Identify which cell holds the provided text, then report its (X, Y) central coordinate. 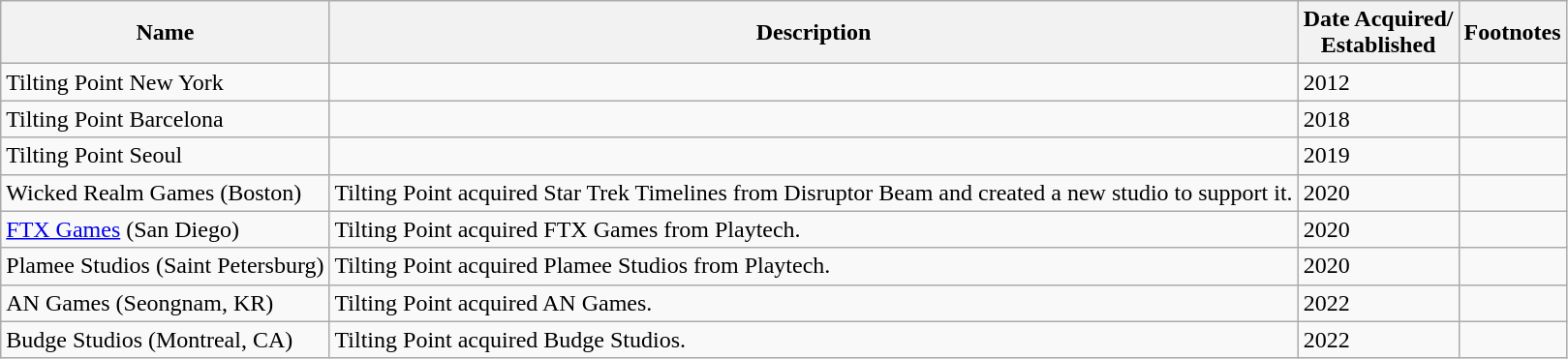
Tilting Point acquired Plamee Studios from Playtech. (814, 266)
Tilting Point Seoul (165, 156)
Plamee Studios (Saint Petersburg) (165, 266)
Tilting Point acquired FTX Games from Playtech. (814, 229)
Date Acquired/Established (1378, 33)
Wicked Realm Games (Boston) (165, 193)
2018 (1378, 119)
Name (165, 33)
FTX Games (San Diego) (165, 229)
Tilting Point Barcelona (165, 119)
AN Games (Seongnam, KR) (165, 303)
Tilting Point New York (165, 82)
Footnotes (1513, 33)
Description (814, 33)
Budge Studios (Montreal, CA) (165, 340)
2019 (1378, 156)
2012 (1378, 82)
Tilting Point acquired AN Games. (814, 303)
Tilting Point acquired Budge Studios. (814, 340)
Tilting Point acquired Star Trek Timelines from Disruptor Beam and created a new studio to support it. (814, 193)
